Capture the cell that displays the provided text and extract its [x, y] central coordinate. 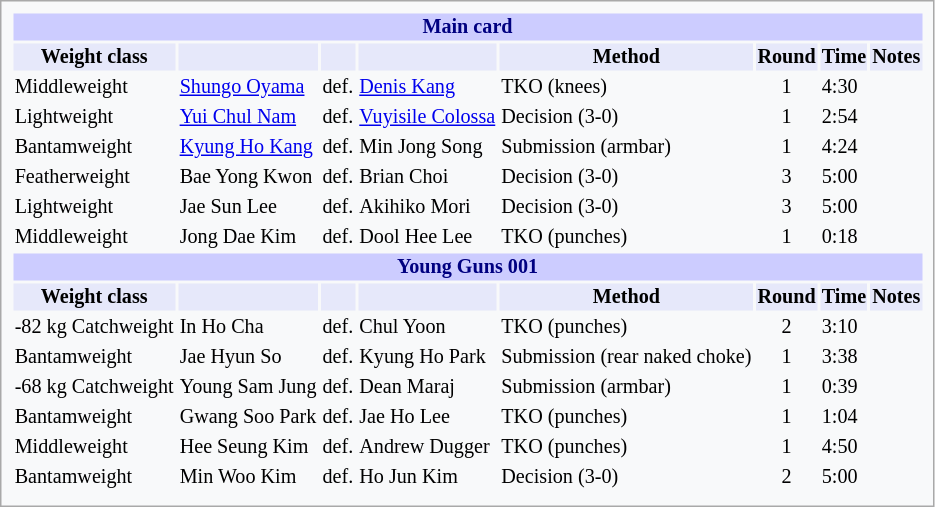
Min Woo Kim [248, 476]
Shungo Oyama [248, 86]
Dean Maraj [428, 386]
Kyung Ho Park [428, 356]
2:54 [844, 116]
4:50 [844, 446]
-82 kg Catchweight [94, 326]
Ho Jun Kim [428, 476]
4:30 [844, 86]
Min Jong Song [428, 146]
Main card [468, 26]
Jong Dae Kim [248, 236]
Bae Yong Kwon [248, 176]
Kyung Ho Kang [248, 146]
Dool Hee Lee [428, 236]
In Ho Cha [248, 326]
Hee Seung Kim [248, 446]
-68 kg Catchweight [94, 386]
Young Sam Jung [248, 386]
Jae Sun Lee [248, 206]
3:38 [844, 356]
Denis Kang [428, 86]
Andrew Dugger [428, 446]
Vuyisile Colossa [428, 116]
Gwang Soo Park [248, 416]
TKO (knees) [626, 86]
Yui Chul Nam [248, 116]
Brian Choi [428, 176]
4:24 [844, 146]
Akihiko Mori [428, 206]
Jae Hyun So [248, 356]
1:04 [844, 416]
Chul Yoon [428, 326]
0:39 [844, 386]
Young Guns 001 [468, 266]
Featherweight [94, 176]
Jae Ho Lee [428, 416]
3:10 [844, 326]
Submission (rear naked choke) [626, 356]
0:18 [844, 236]
